Identify which cell holds the provided text, then report its (X, Y) central coordinate. 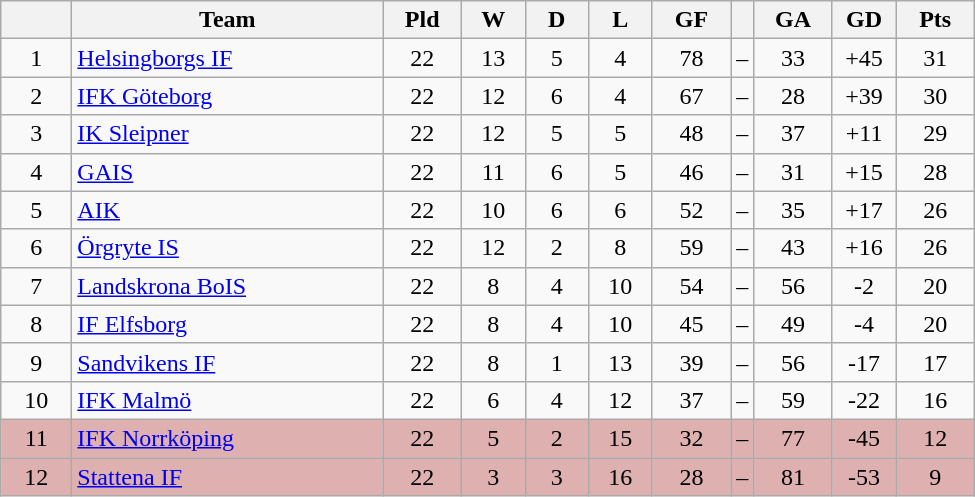
52 (692, 210)
45 (692, 324)
43 (794, 248)
+11 (864, 134)
39 (692, 362)
32 (692, 438)
30 (936, 96)
+39 (864, 96)
-45 (864, 438)
AIK (228, 210)
7 (36, 286)
46 (692, 172)
-4 (864, 324)
+45 (864, 58)
D (557, 20)
54 (692, 286)
IFK Göteborg (228, 96)
W (493, 20)
15 (621, 438)
IFK Norrköping (228, 438)
48 (692, 134)
GD (864, 20)
Stattena IF (228, 477)
Team (228, 20)
L (621, 20)
GF (692, 20)
+16 (864, 248)
Örgryte IS (228, 248)
49 (794, 324)
+17 (864, 210)
35 (794, 210)
-22 (864, 400)
33 (794, 58)
-2 (864, 286)
-53 (864, 477)
IK Sleipner (228, 134)
GAIS (228, 172)
-17 (864, 362)
77 (794, 438)
29 (936, 134)
81 (794, 477)
78 (692, 58)
+15 (864, 172)
GA (794, 20)
Pld (422, 20)
Landskrona BoIS (228, 286)
Sandvikens IF (228, 362)
17 (936, 362)
Pts (936, 20)
Helsingborgs IF (228, 58)
IFK Malmö (228, 400)
IF Elfsborg (228, 324)
67 (692, 96)
